For the text-containing cell, return its midpoint in [x, y] coordinate format. 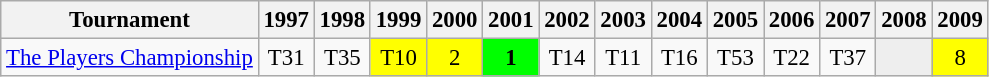
1997 [286, 20]
2001 [511, 20]
2000 [455, 20]
8 [960, 58]
T35 [342, 58]
2007 [848, 20]
2002 [567, 20]
2006 [792, 20]
2003 [623, 20]
2004 [679, 20]
2005 [735, 20]
T14 [567, 58]
T22 [792, 58]
The Players Championship [130, 58]
T31 [286, 58]
T10 [398, 58]
1999 [398, 20]
T11 [623, 58]
2 [455, 58]
T37 [848, 58]
1 [511, 58]
2009 [960, 20]
2008 [904, 20]
T16 [679, 58]
Tournament [130, 20]
1998 [342, 20]
T53 [735, 58]
